For the text-containing cell, return its midpoint in [X, Y] coordinate format. 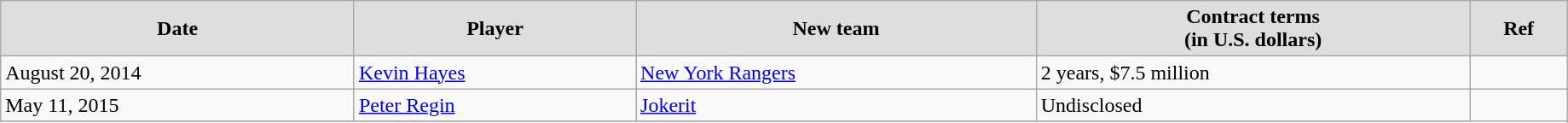
May 11, 2015 [177, 105]
Kevin Hayes [495, 73]
Ref [1519, 29]
Player [495, 29]
Undisclosed [1253, 105]
Date [177, 29]
New team [836, 29]
2 years, $7.5 million [1253, 73]
Jokerit [836, 105]
New York Rangers [836, 73]
Peter Regin [495, 105]
Contract terms(in U.S. dollars) [1253, 29]
August 20, 2014 [177, 73]
